From the cell containing the given text, extract its center point as (X, Y) coordinate. 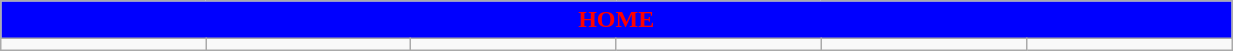
HOME (616, 20)
